For the text-containing cell, return its midpoint in (x, y) coordinate format. 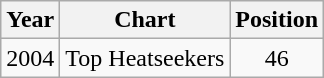
Position (277, 20)
Chart (145, 20)
Top Heatseekers (145, 58)
2004 (30, 58)
Year (30, 20)
46 (277, 58)
